Return [x, y] of the center of cell containing provided text 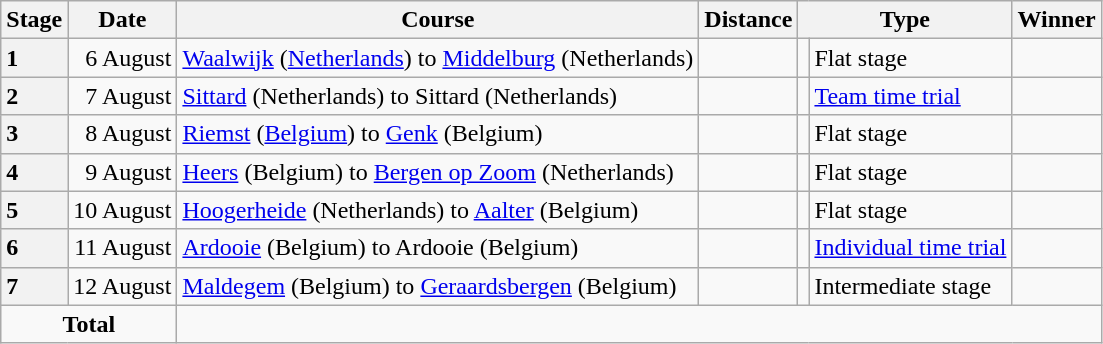
12 August [122, 286]
4 [34, 172]
2 [34, 96]
10 August [122, 210]
Distance [748, 20]
7 August [122, 96]
Heers (Belgium) to Bergen op Zoom (Netherlands) [438, 172]
Total [89, 324]
8 August [122, 134]
1 [34, 58]
Sittard (Netherlands) to Sittard (Netherlands) [438, 96]
5 [34, 210]
6 August [122, 58]
Ardooie (Belgium) to Ardooie (Belgium) [438, 248]
11 August [122, 248]
Winner [1056, 20]
Riemst (Belgium) to Genk (Belgium) [438, 134]
Hoogerheide (Netherlands) to Aalter (Belgium) [438, 210]
Course [438, 20]
Stage [34, 20]
Date [122, 20]
Waalwijk (Netherlands) to Middelburg (Netherlands) [438, 58]
3 [34, 134]
Team time trial [910, 96]
7 [34, 286]
6 [34, 248]
Type [905, 20]
Maldegem (Belgium) to Geraardsbergen (Belgium) [438, 286]
9 August [122, 172]
Individual time trial [910, 248]
Intermediate stage [910, 286]
